Detect which cell encompasses the target text, then output its [X, Y] center coordinate. 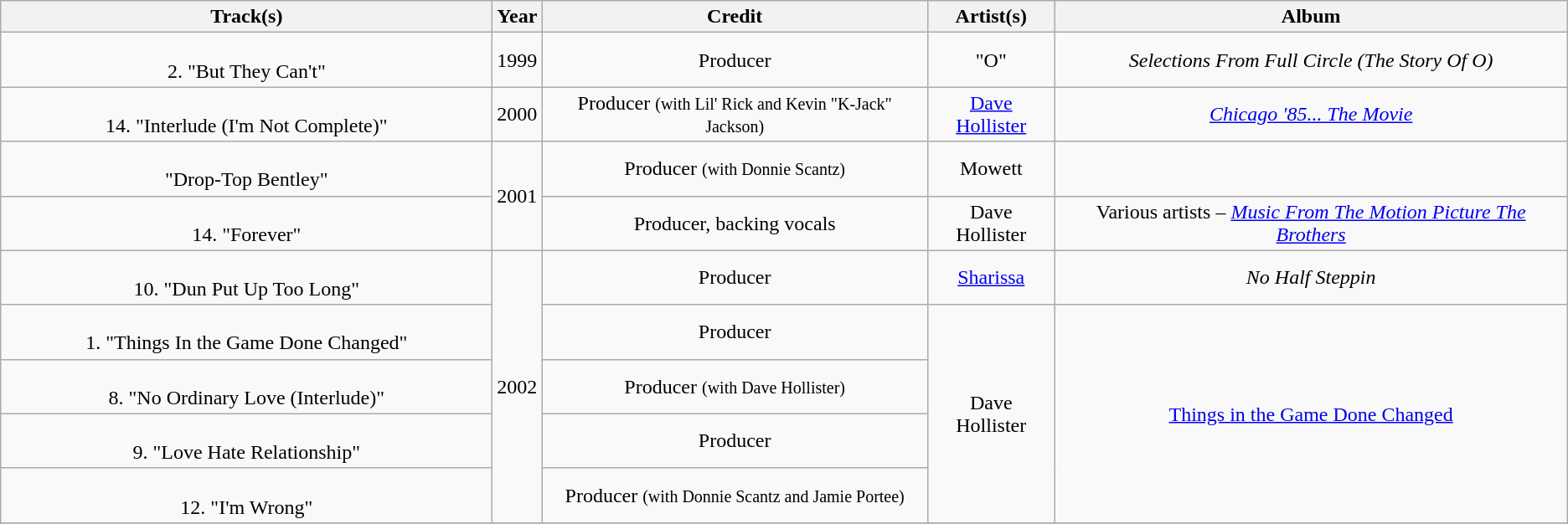
Producer (with Donnie Scantz and Jamie Portee) [735, 496]
Producer, backing vocals [735, 223]
Producer (with Lil' Rick and Kevin "K-Jack" Jackson) [735, 114]
"O" [991, 60]
2002 [518, 387]
9. "Love Hate Relationship" [246, 440]
Track(s) [246, 17]
2. "But They Can't" [246, 60]
1. "Things In the Game Done Changed" [246, 331]
2001 [518, 196]
Things in the Game Done Changed [1311, 414]
Year [518, 17]
No Half Steppin [1311, 278]
1999 [518, 60]
10. "Dun Put Up Too Long" [246, 278]
Producer (with Donnie Scantz) [735, 169]
8. "No Ordinary Love (Interlude)" [246, 387]
Sharissa [991, 278]
14. "Forever" [246, 223]
Credit [735, 17]
Chicago '85... The Movie [1311, 114]
Producer (with Dave Hollister) [735, 387]
12. "I'm Wrong" [246, 496]
Artist(s) [991, 17]
14. "Interlude (I'm Not Complete)" [246, 114]
2000 [518, 114]
Various artists – Music From The Motion Picture The Brothers [1311, 223]
Album [1311, 17]
Mowett [991, 169]
Selections From Full Circle (The Story Of O) [1311, 60]
"Drop-Top Bentley" [246, 169]
